Determine the [X, Y] coordinate at the center of the cell enclosing the given text.  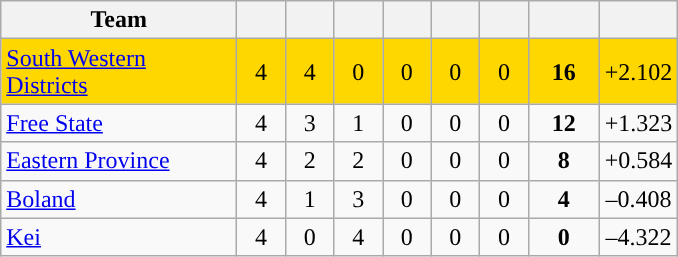
Free State [119, 123]
Boland [119, 199]
+2.102 [638, 72]
–4.322 [638, 237]
Eastern Province [119, 161]
South Western Districts [119, 72]
+1.323 [638, 123]
–0.408 [638, 199]
8 [564, 161]
Team [119, 20]
12 [564, 123]
16 [564, 72]
Kei [119, 237]
+0.584 [638, 161]
